For the text-containing cell, return its midpoint in [X, Y] coordinate format. 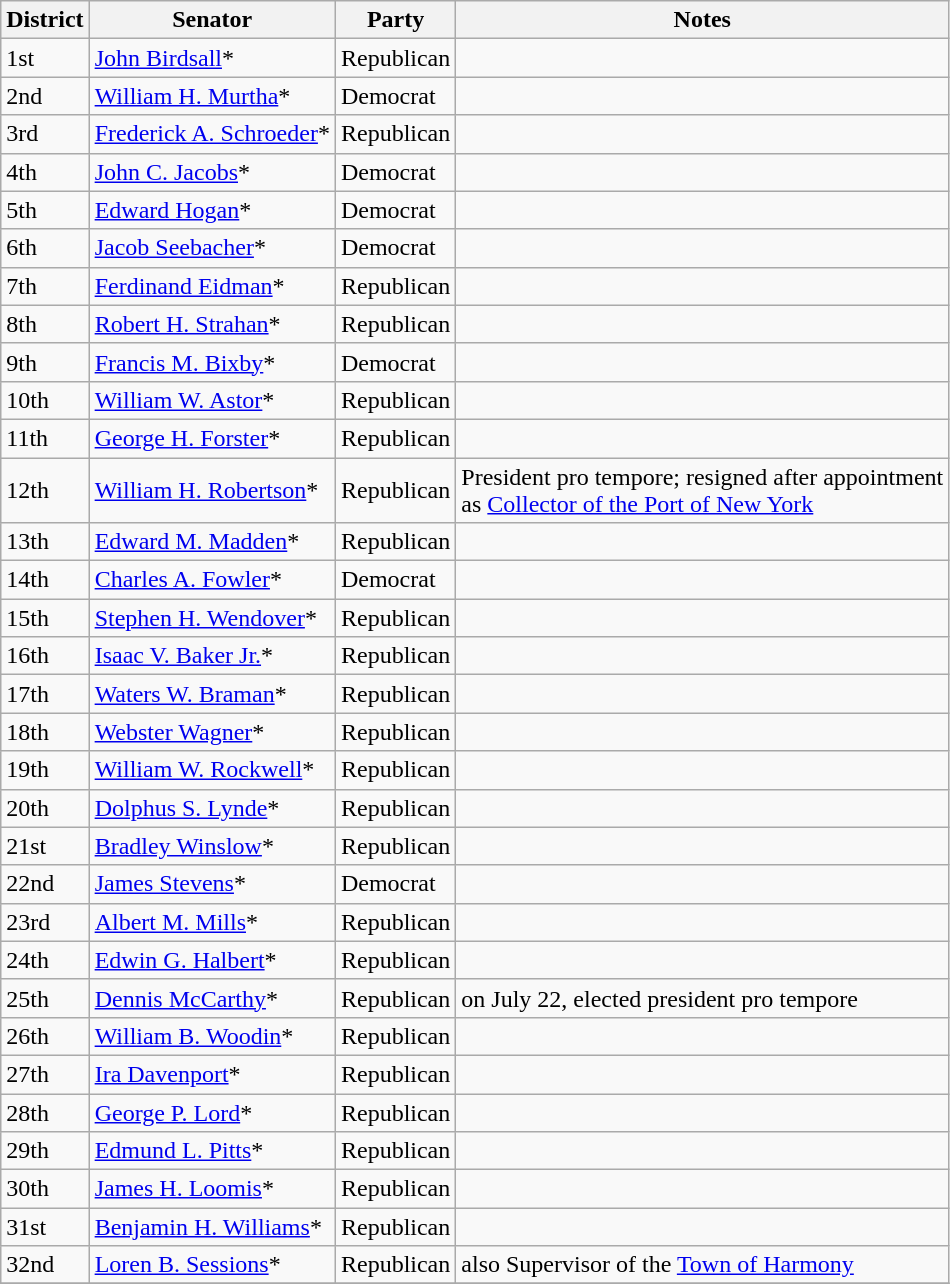
8th [45, 324]
29th [45, 1151]
22nd [45, 884]
Robert H. Strahan* [212, 324]
John Birdsall* [212, 58]
26th [45, 1036]
also Supervisor of the Town of Harmony [702, 1265]
9th [45, 362]
Edward Hogan* [212, 210]
5th [45, 210]
Edmund L. Pitts* [212, 1151]
Benjamin H. Williams* [212, 1227]
William W. Astor* [212, 400]
William B. Woodin* [212, 1036]
4th [45, 172]
3rd [45, 134]
11th [45, 438]
Edward M. Madden* [212, 542]
Dolphus S. Lynde* [212, 808]
Francis M. Bixby* [212, 362]
Isaac V. Baker Jr.* [212, 656]
27th [45, 1074]
15th [45, 618]
18th [45, 732]
John C. Jacobs* [212, 172]
23rd [45, 922]
Bradley Winslow* [212, 846]
19th [45, 770]
Waters W. Braman* [212, 694]
Notes [702, 20]
William W. Rockwell* [212, 770]
James H. Loomis* [212, 1189]
25th [45, 998]
17th [45, 694]
George H. Forster* [212, 438]
Webster Wagner* [212, 732]
Party [395, 20]
30th [45, 1189]
1st [45, 58]
Edwin G. Halbert* [212, 960]
32nd [45, 1265]
16th [45, 656]
31st [45, 1227]
21st [45, 846]
Albert M. Mills* [212, 922]
2nd [45, 96]
6th [45, 248]
James Stevens* [212, 884]
20th [45, 808]
President pro tempore; resigned after appointment as Collector of the Port of New York [702, 490]
24th [45, 960]
10th [45, 400]
13th [45, 542]
Frederick A. Schroeder* [212, 134]
14th [45, 580]
Senator [212, 20]
District [45, 20]
William H. Robertson* [212, 490]
12th [45, 490]
Ferdinand Eidman* [212, 286]
7th [45, 286]
Stephen H. Wendover* [212, 618]
Charles A. Fowler* [212, 580]
Dennis McCarthy* [212, 998]
William H. Murtha* [212, 96]
28th [45, 1113]
George P. Lord* [212, 1113]
Jacob Seebacher* [212, 248]
Loren B. Sessions* [212, 1265]
on July 22, elected president pro tempore [702, 998]
Ira Davenport* [212, 1074]
